Pinpoint the cell where the given text exists, returning its (X, Y) midpoint coordinate. 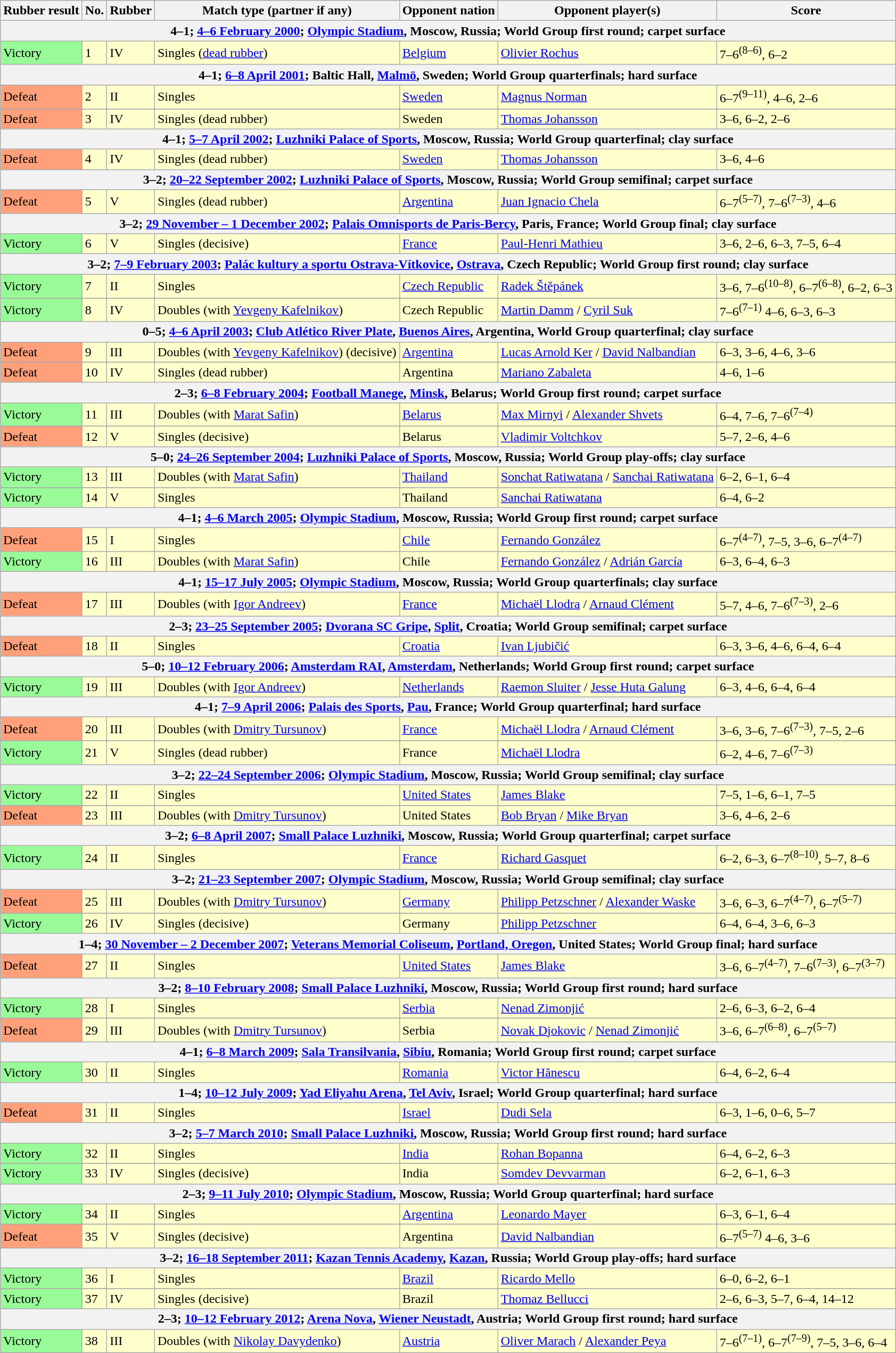
7–5, 1–6, 6–1, 7–5 (806, 795)
6–2, 4–6, 7–6(7–3) (806, 753)
2–3; 9–11 July 2010; Olympic Stadium, Moscow, Russia; World Group quarterfinal; hard surface (448, 1194)
6–7(9–11), 4–6, 2–6 (806, 97)
3–2; 22–24 September 2006; Olympic Stadium, Moscow, Russia; World Group semifinal; clay surface (448, 775)
20 (94, 729)
Leonardo Mayer (607, 1214)
4–1; 5–7 April 2002; Luzhniki Palace of Sports, Moscow, Russia; World Group quarterfinal; clay surface (448, 139)
Vladimir Voltchkov (607, 437)
26 (94, 923)
Netherlands (448, 687)
3 (94, 119)
6–7(5–7), 7–6(7–3), 4–6 (806, 201)
4–1; 4–6 March 2005; Olympic Stadium, Moscow, Russia; World Group first round; carpet surface (448, 518)
1 (94, 53)
2–6, 6–3, 6–2, 6–4 (806, 1008)
Rohan Bopanna (607, 1153)
2–3; 23–25 September 2005; Dvorana SC Gripe, Split, Croatia; World Group semifinal; carpet surface (448, 626)
30 (94, 1072)
32 (94, 1153)
6–2, 6–3, 6–7(8–10), 5–7, 8–6 (806, 857)
5–7, 2–6, 4–6 (806, 437)
2–3; 10–12 February 2012; Arena Nova, Wiener Neustadt, Austria; World Group first round; hard surface (448, 1319)
3–6, 6–7(4–7), 7–6(7–3), 6–7(3–7) (806, 966)
24 (94, 857)
7–6(7–1), 6–7(7–9), 7–5, 3–6, 6–4 (806, 1341)
16 (94, 562)
6–4, 6–2, 6–4 (806, 1072)
Philipp Petzschner / Alexander Waske (607, 902)
1–4; 30 November – 2 December 2007; Veterans Memorial Coliseum, Portland, Oregon, United States; World Group final; hard surface (448, 944)
3–2; 5–7 March 2010; Small Palace Luzhniki, Moscow, Russia; World Group first round; hard surface (448, 1133)
3–2; 6–8 April 2007; Small Palace Luzhniki, Moscow, Russia; World Group quarterfinal; carpet surface (448, 835)
5 (94, 201)
Juan Ignacio Chela (607, 201)
15 (94, 540)
28 (94, 1008)
37 (94, 1299)
5–0; 24–26 September 2004; Luzhniki Palace of Sports, Moscow, Russia; World Group play-offs; clay surface (448, 457)
6–3, 4–6, 6–4, 6–4 (806, 687)
Lucas Arnold Ker / David Nalbandian (607, 352)
6–2, 6–1, 6–4 (806, 477)
Belgium (448, 53)
Doubles (with Yevgeny Kafelnikov) (277, 310)
Israel (448, 1113)
33 (94, 1174)
Sanchai Ratiwatana (607, 497)
11 (94, 414)
Fernando González (607, 540)
Novak Djokovic / Nenad Zimonjić (607, 1030)
3–6, 6–7(6–8), 6–7(5–7) (806, 1030)
3–2; 7–9 February 2003; Palác kultury a sportu Ostrava-Vítkovice, Ostrava, Czech Republic; World Group first round; clay surface (448, 264)
Victor Hănescu (607, 1072)
2 (94, 97)
6–2, 6–1, 6–3 (806, 1174)
5–0; 10–12 February 2006; Amsterdam RAI, Amsterdam, Netherlands; World Group first round; carpet surface (448, 667)
7–6(7–1) 4–6, 6–3, 6–3 (806, 310)
Ivan Ljubičić (607, 646)
3–2; 8–10 February 2008; Small Palace Luzhniki, Moscow, Russia; World Group first round; hard surface (448, 988)
Doubles (with Yevgeny Kafelnikov) (decisive) (277, 352)
4–1; 7–9 April 2006; Palais des Sports, Pau, France; World Group quarterfinal; hard surface (448, 707)
34 (94, 1214)
22 (94, 795)
3–2; 29 November – 1 December 2002; Palais Omnisports de Paris-Bercy, Paris, France; World Group final; clay surface (448, 224)
6–7(5–7) 4–6, 3–6 (806, 1236)
27 (94, 966)
3–6, 4–6, 2–6 (806, 815)
38 (94, 1341)
3–2; 21–23 September 2007; Olympic Stadium, Moscow, Russia; World Group semifinal; clay surface (448, 880)
Radek Štěpánek (607, 286)
9 (94, 352)
Sonchat Ratiwatana / Sanchai Ratiwatana (607, 477)
Max Mirnyi / Alexander Shvets (607, 414)
14 (94, 497)
31 (94, 1113)
29 (94, 1030)
3–2; 20–22 September 2002; Luzhniki Palace of Sports, Moscow, Russia; World Group semifinal; carpet surface (448, 179)
18 (94, 646)
6–4, 6–2, 6–3 (806, 1153)
Mariano Zabaleta (607, 372)
Rubber result (42, 11)
3–6, 3–6, 7–6(7–3), 7–5, 2–6 (806, 729)
21 (94, 753)
3–6, 4–6 (806, 159)
6–7(4–7), 7–5, 3–6, 6–7(4–7) (806, 540)
7–6(8–6), 6–2 (806, 53)
David Nalbandian (607, 1236)
6–4, 7–6, 7–6(7–4) (806, 414)
23 (94, 815)
3–6, 7–6(10–8), 6–7(6–8), 6–2, 6–3 (806, 286)
4 (94, 159)
Opponent nation (448, 11)
4–1; 6–8 March 2009; Sala Transilvania, Sibiu, Romania; World Group first round; carpet surface (448, 1052)
13 (94, 477)
25 (94, 902)
3–6, 6–2, 2–6 (806, 119)
Philipp Petzschner (607, 923)
3–6, 2–6, 6–3, 7–5, 6–4 (806, 244)
12 (94, 437)
Match type (partner if any) (277, 11)
Olivier Rochus (607, 53)
4–1; 6–8 April 2001; Baltic Hall, Malmö, Sweden; World Group quarterfinals; hard surface (448, 75)
Paul-Henri Mathieu (607, 244)
7 (94, 286)
0–5; 4–6 April 2003; Club Atlético River Plate, Buenos Aires, Argentina, World Group quarterfinal; clay surface (448, 332)
No. (94, 11)
Dudi Sela (607, 1113)
Michaël Llodra (607, 753)
Austria (448, 1341)
35 (94, 1236)
Raemon Sluiter / Jesse Huta Galung (607, 687)
6 (94, 244)
2–3; 6–8 February 2004; Football Manege, Minsk, Belarus; World Group first round; carpet surface (448, 392)
Magnus Norman (607, 97)
Romania (448, 1072)
Ricardo Mello (607, 1278)
Richard Gasquet (607, 857)
2–6, 6–3, 5–7, 6–4, 14–12 (806, 1299)
Opponent player(s) (607, 11)
6–3, 3–6, 4–6, 3–6 (806, 352)
Fernando González / Adrián García (607, 562)
6–3, 6–4, 6–3 (806, 562)
6–4, 6–2 (806, 497)
3–6, 6–3, 6–7(4–7), 6–7(5–7) (806, 902)
6–3, 6–1, 6–4 (806, 1214)
19 (94, 687)
36 (94, 1278)
4–1; 4–6 February 2000; Olympic Stadium, Moscow, Russia; World Group first round; carpet surface (448, 31)
5–7, 4–6, 7–6(7–3), 2–6 (806, 604)
4–6, 1–6 (806, 372)
Nenad Zimonjić (607, 1008)
Bob Bryan / Mike Bryan (607, 815)
17 (94, 604)
Croatia (448, 646)
6–3, 3–6, 4–6, 6–4, 6–4 (806, 646)
4–1; 15–17 July 2005; Olympic Stadium, Moscow, Russia; World Group quarterfinals; clay surface (448, 582)
Somdev Devvarman (607, 1174)
6–0, 6–2, 6–1 (806, 1278)
Oliver Marach / Alexander Peya (607, 1341)
Thomaz Bellucci (607, 1299)
8 (94, 310)
Martin Damm / Cyril Suk (607, 310)
6–3, 1–6, 0–6, 5–7 (806, 1113)
Rubber (131, 11)
Score (806, 11)
Doubles (with Nikolay Davydenko) (277, 1341)
3–2; 16–18 September 2011; Kazan Tennis Academy, Kazan, Russia; World Group play-offs; hard surface (448, 1258)
1–4; 10–12 July 2009; Yad Eliyahu Arena, Tel Aviv, Israel; World Group quarterfinal; hard surface (448, 1093)
6–4, 6–4, 3–6, 6–3 (806, 923)
10 (94, 372)
